For the text-containing cell, return its midpoint in (x, y) coordinate format. 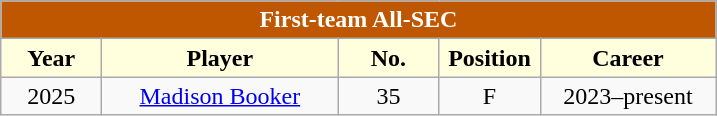
F (490, 96)
2023–present (628, 96)
Year (52, 58)
No. (388, 58)
2025 (52, 96)
Career (628, 58)
Position (490, 58)
Player (220, 58)
35 (388, 96)
First-team All-SEC (358, 20)
Madison Booker (220, 96)
